Extract the (X, Y) coordinate from the center of the cell holding the provided text.  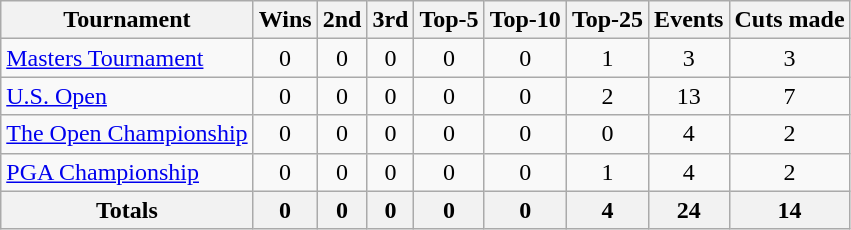
Masters Tournament (127, 58)
24 (689, 210)
Top-10 (525, 20)
PGA Championship (127, 172)
Top-5 (449, 20)
3rd (390, 20)
Tournament (127, 20)
Cuts made (790, 20)
2nd (342, 20)
U.S. Open (127, 96)
7 (790, 96)
Events (689, 20)
Totals (127, 210)
Top-25 (607, 20)
13 (689, 96)
Wins (285, 20)
14 (790, 210)
The Open Championship (127, 134)
